Return the [X, Y] coordinate for the center point of the cell that contains the specified text.  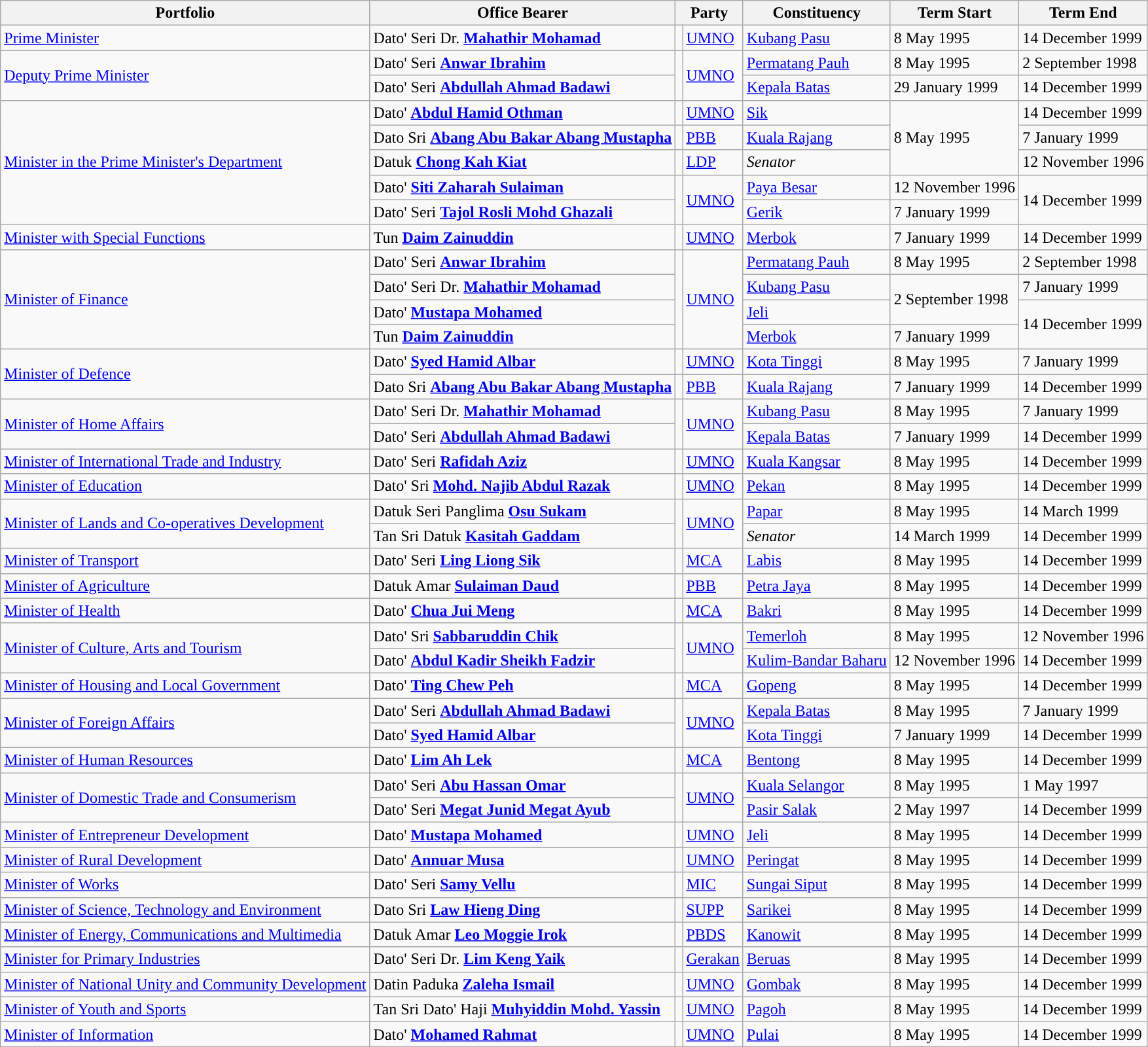
Dato' Seri Abu Hassan Omar [522, 785]
Minister for Primary Industries [185, 959]
Minister of Housing and Local Government [185, 685]
Datuk Seri Panglima Osu Sukam [522, 511]
Labis [817, 561]
Tan Sri Datuk Kasitah Gaddam [522, 536]
Minister of Human Resources [185, 760]
Deputy Prime Minister [185, 75]
Office Bearer [522, 13]
Dato' Annuar Musa [522, 860]
Dato' Lim Ah Lek [522, 760]
Minister of Transport [185, 561]
SUPP [713, 910]
Kanowit [817, 934]
Dato' Abdul Kadir Sheikh Fadzir [522, 660]
Pekan [817, 486]
1 May 1997 [1083, 785]
Gombak [817, 984]
Dato' Seri Megat Junid Megat Ayub [522, 810]
Minister of Education [185, 486]
Term Start [954, 13]
Datuk Amar Sulaiman Daud [522, 586]
Minister of Defence [185, 374]
Dato' Seri Rafidah Aziz [522, 461]
2 May 1997 [954, 810]
LDP [713, 162]
Minister of Home Affairs [185, 424]
Term End [1083, 13]
Gerik [817, 212]
Dato' Mohamed Rahmat [522, 1034]
Datuk Chong Kah Kiat [522, 162]
Minister of Culture, Arts and Tourism [185, 648]
Temerloh [817, 635]
Pagoh [817, 1009]
Paya Besar [817, 187]
Minister in the Prime Minister's Department [185, 162]
Dato' Seri Ling Liong Sik [522, 561]
Minister of Works [185, 885]
Prime Minister [185, 38]
Dato' Siti Zaharah Sulaiman [522, 187]
Dato' Abdul Hamid Othman [522, 113]
Dato' Ting Chew Peh [522, 685]
Dato' Sri Mohd. Najib Abdul Razak [522, 486]
Dato' Seri Tajol Rosli Mohd Ghazali [522, 212]
Minister of International Trade and Industry [185, 461]
Dato' Sri Sabbaruddin Chik [522, 635]
Beruas [817, 959]
Minister of Entrepreneur Development [185, 835]
Minister of Rural Development [185, 860]
Minister of National Unity and Community Development [185, 984]
Papar [817, 511]
Petra Jaya [817, 586]
Bentong [817, 760]
Minister of Youth and Sports [185, 1009]
Datuk Amar Leo Moggie Irok [522, 934]
29 January 1999 [954, 88]
Minister of Agriculture [185, 586]
Party [709, 13]
Dato Sri Law Hieng Ding [522, 910]
Datin Paduka Zaleha Ismail [522, 984]
Pulai [817, 1034]
Gerakan [713, 959]
Gopeng [817, 685]
Kuala Kangsar [817, 461]
Minister of Energy, Communications and Multimedia [185, 934]
Minister of Finance [185, 299]
Kuala Selangor [817, 785]
Minister of Health [185, 611]
Minister of Information [185, 1034]
PBDS [713, 934]
Kulim-Bandar Baharu [817, 660]
Sik [817, 113]
Peringat [817, 860]
Minister of Domestic Trade and Consumerism [185, 798]
Minister of Foreign Affairs [185, 722]
Dato' Seri Dr. Lim Keng Yaik [522, 959]
Sarikei [817, 910]
Constituency [817, 13]
Bakri [817, 611]
MIC [713, 885]
Minister of Science, Technology and Environment [185, 910]
Tan Sri Dato' Haji Muhyiddin Mohd. Yassin [522, 1009]
Minister of Lands and Co-operatives Development [185, 523]
Minister with Special Functions [185, 237]
Portfolio [185, 13]
Dato' Seri Samy Vellu [522, 885]
Dato' Chua Jui Meng [522, 611]
Sungai Siput [817, 885]
Pasir Salak [817, 810]
